From the cell containing the given text, extract its center point as [X, Y] coordinate. 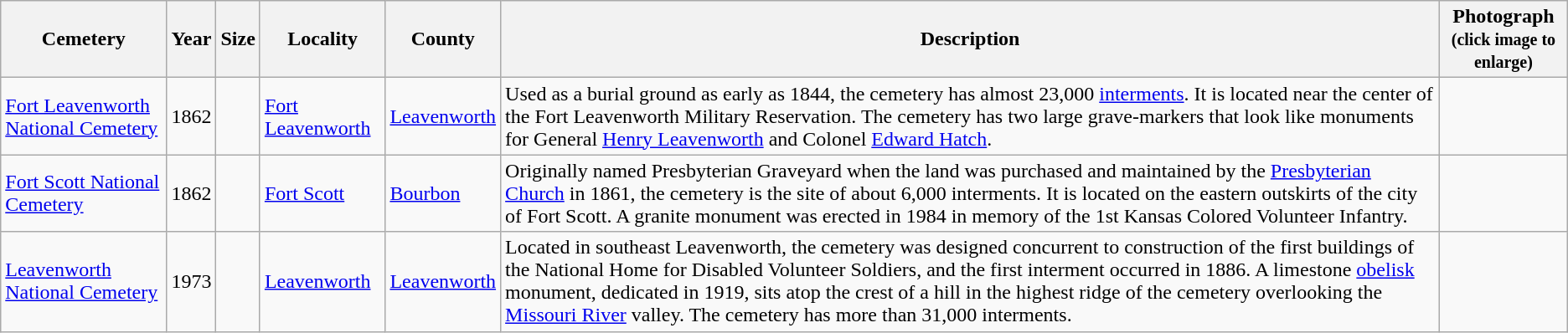
County [443, 39]
1973 [191, 281]
Leavenworth National Cemetery [84, 281]
Description [970, 39]
Fort Leavenworth National Cemetery [84, 116]
Bourbon [443, 193]
Fort Scott [322, 193]
Fort Leavenworth [322, 116]
Locality [322, 39]
Size [238, 39]
Cemetery [84, 39]
Fort Scott National Cemetery [84, 193]
Photograph(click image to enlarge) [1504, 39]
Year [191, 39]
